Pinpoint the cell where the given text exists, returning its [x, y] midpoint coordinate. 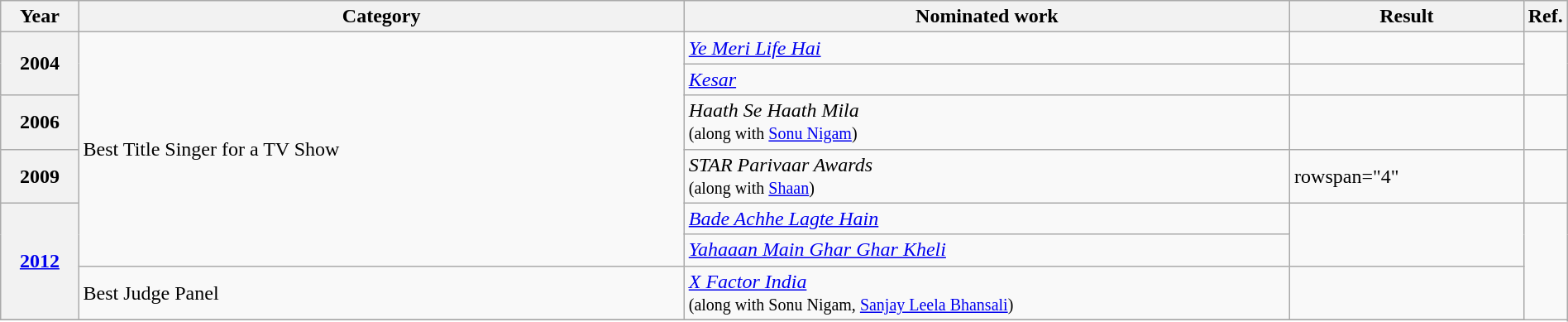
Ye Meri Life Hai [987, 48]
rowspan="4" [1408, 175]
Ref. [1545, 17]
Yahaaan Main Ghar Ghar Kheli [987, 250]
2012 [40, 262]
Year [40, 17]
Bade Achhe Lagte Hain [987, 219]
Kesar [987, 79]
X Factor India(along with Sonu Nigam, Sanjay Leela Bhansali) [987, 293]
STAR Parivaar Awards(along with Shaan) [987, 175]
Category [381, 17]
2006 [40, 123]
2009 [40, 175]
Best Title Singer for a TV Show [381, 149]
Nominated work [987, 17]
2004 [40, 64]
Haath Se Haath Mila(along with Sonu Nigam) [987, 123]
Best Judge Panel [381, 293]
Result [1408, 17]
